Scan for the cell matching the given text and deliver its [X, Y] coordinate at center. 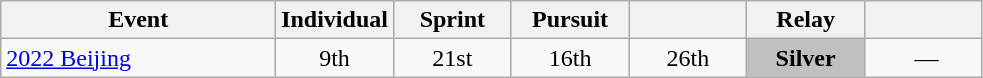
2022 Beijing [138, 58]
Silver [806, 58]
Sprint [452, 20]
Pursuit [570, 20]
26th [688, 58]
Relay [806, 20]
— [924, 58]
Individual [335, 20]
9th [335, 58]
16th [570, 58]
Event [138, 20]
21st [452, 58]
